Search for the cell housing the specified text and yield its [X, Y] center coordinate. 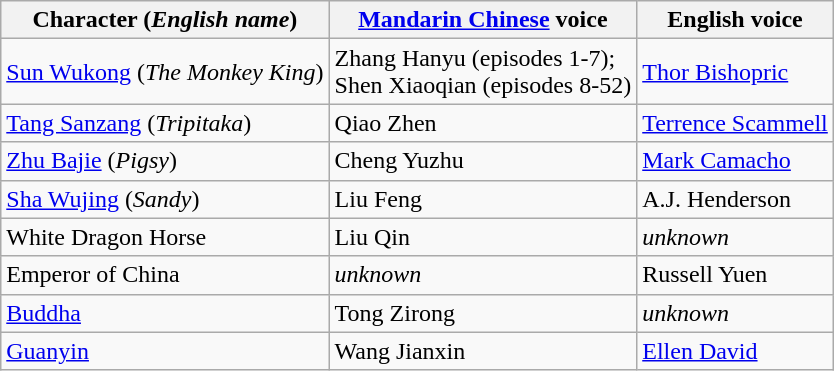
Liu Feng [483, 199]
English voice [736, 20]
Guanyin [165, 351]
A.J. Henderson [736, 199]
Wang Jianxin [483, 351]
Russell Yuen [736, 275]
Mark Camacho [736, 161]
Thor Bishopric [736, 72]
Mandarin Chinese voice [483, 20]
Tang Sanzang (Tripitaka) [165, 123]
White Dragon Horse [165, 237]
Tong Zirong [483, 313]
Zhu Bajie (Pigsy) [165, 161]
Zhang Hanyu (episodes 1-7);Shen Xiaoqian (episodes 8-52) [483, 72]
Qiao Zhen [483, 123]
Sha Wujing (Sandy) [165, 199]
Emperor of China [165, 275]
Character (English name) [165, 20]
Cheng Yuzhu [483, 161]
Buddha [165, 313]
Ellen David [736, 351]
Liu Qin [483, 237]
Terrence Scammell [736, 123]
Sun Wukong (The Monkey King) [165, 72]
